Output the (x, y) coordinate of the center of the cell containing the given text.  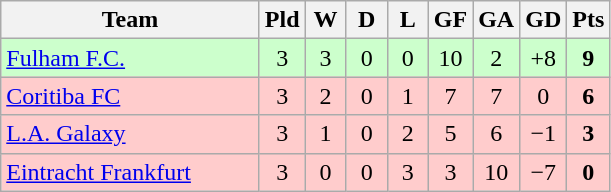
Pts (588, 20)
L (408, 20)
Eintracht Frankfurt (130, 172)
GA (496, 20)
GF (450, 20)
W (326, 20)
D (366, 20)
Fulham F.C. (130, 58)
+8 (544, 58)
GD (544, 20)
9 (588, 58)
−7 (544, 172)
Coritiba FC (130, 96)
−1 (544, 134)
Team (130, 20)
Pld (282, 20)
L.A. Galaxy (130, 134)
5 (450, 134)
